Return the [x, y] coordinate for the center point of the cell that contains the specified text.  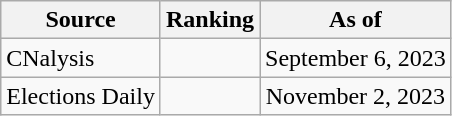
September 6, 2023 [356, 58]
As of [356, 20]
CNalysis [81, 58]
Ranking [210, 20]
November 2, 2023 [356, 96]
Source [81, 20]
Elections Daily [81, 96]
